Locate the cell with the specified text and output its [X, Y] center coordinate. 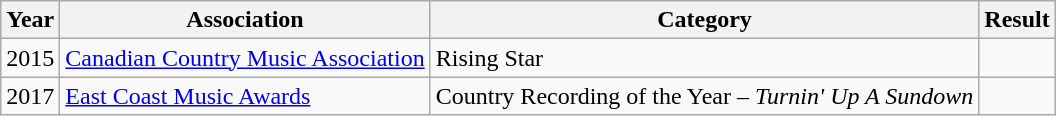
Category [704, 20]
Country Recording of the Year – Turnin' Up A Sundown [704, 96]
Canadian Country Music Association [245, 58]
East Coast Music Awards [245, 96]
Association [245, 20]
Rising Star [704, 58]
2017 [30, 96]
Year [30, 20]
2015 [30, 58]
Result [1017, 20]
